Output the (X, Y) coordinate of the center of the cell containing the given text.  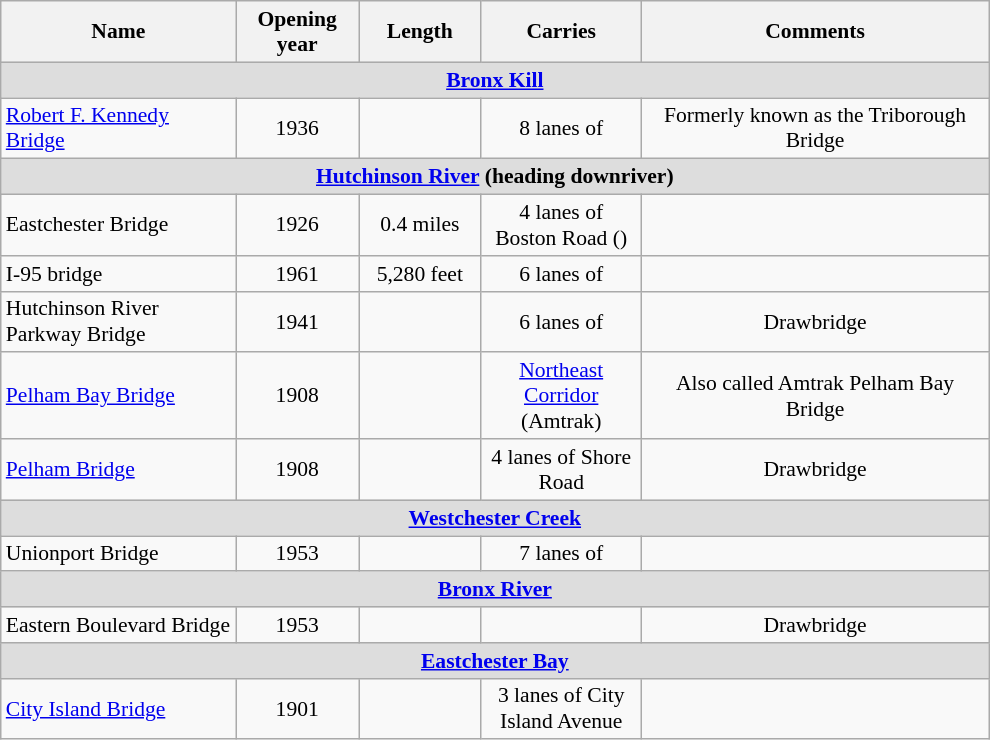
Eastchester Bay (495, 661)
Length (420, 32)
I-95 bridge (118, 274)
1901 (298, 708)
Hutchinson River Parkway Bridge (118, 322)
1941 (298, 322)
Unionport Bridge (118, 554)
8 lanes of (561, 128)
Robert F. Kennedy Bridge (118, 128)
Northeast Corridor (Amtrak) (561, 396)
1961 (298, 274)
Name (118, 32)
3 lanes of City Island Avenue (561, 708)
Westchester Creek (495, 518)
1926 (298, 226)
0.4 miles (420, 226)
Eastern Boulevard Bridge (118, 625)
4 lanes of Shore Road (561, 470)
Eastchester Bridge (118, 226)
7 lanes of (561, 554)
4 lanes of Boston Road () (561, 226)
Hutchinson River (heading downriver) (495, 177)
Formerly known as the Triborough Bridge (815, 128)
Bronx Kill (495, 80)
Comments (815, 32)
Opening year (298, 32)
5,280 feet (420, 274)
Also called Amtrak Pelham Bay Bridge (815, 396)
Carries (561, 32)
Pelham Bridge (118, 470)
1936 (298, 128)
Pelham Bay Bridge (118, 396)
Bronx River (495, 590)
City Island Bridge (118, 708)
